Search for the cell housing the specified text and yield its [X, Y] center coordinate. 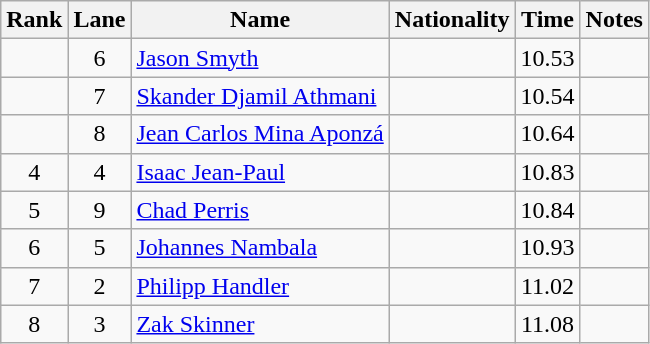
10.84 [548, 210]
10.64 [548, 134]
Philipp Handler [260, 286]
Chad Perris [260, 210]
2 [100, 286]
Time [548, 20]
10.93 [548, 248]
9 [100, 210]
Jean Carlos Mina Aponzá [260, 134]
Jason Smyth [260, 58]
Johannes Nambala [260, 248]
Rank [34, 20]
11.02 [548, 286]
Isaac Jean-Paul [260, 172]
10.83 [548, 172]
11.08 [548, 324]
Notes [614, 20]
Skander Djamil Athmani [260, 96]
3 [100, 324]
Lane [100, 20]
10.53 [548, 58]
Zak Skinner [260, 324]
10.54 [548, 96]
Nationality [452, 20]
Name [260, 20]
